From the cell containing the given text, extract its center point as [X, Y] coordinate. 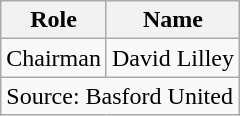
David Lilley [172, 58]
Source: Basford United [120, 96]
Chairman [54, 58]
Role [54, 20]
Name [172, 20]
